Provide the [x, y] coordinate of the cell's center where the given text is located.  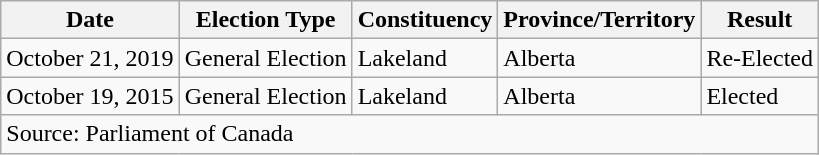
Date [90, 20]
October 21, 2019 [90, 58]
Result [760, 20]
Elected [760, 96]
Re-Elected [760, 58]
Election Type [266, 20]
October 19, 2015 [90, 96]
Constituency [425, 20]
Source: Parliament of Canada [410, 134]
Province/Territory [600, 20]
